Extract the (x, y) coordinate from the center of the cell holding the provided text.  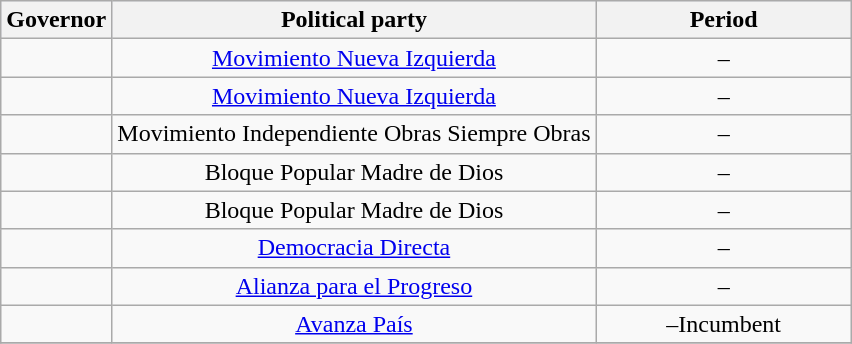
Democracia Directa (354, 248)
Avanza País (354, 324)
Alianza para el Progreso (354, 286)
Movimiento Independiente Obras Siempre Obras (354, 134)
–Incumbent (724, 324)
Political party (354, 20)
Governor (56, 20)
Period (724, 20)
